Scan for the cell matching the given text and deliver its (x, y) coordinate at center. 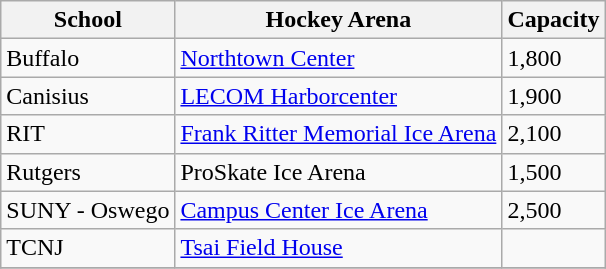
2,500 (554, 210)
Buffalo (88, 58)
2,100 (554, 134)
Hockey Arena (338, 20)
1,800 (554, 58)
ProSkate Ice Arena (338, 172)
Tsai Field House (338, 248)
TCNJ (88, 248)
Canisius (88, 96)
1,500 (554, 172)
Capacity (554, 20)
Rutgers (88, 172)
Frank Ritter Memorial Ice Arena (338, 134)
SUNY - Oswego (88, 210)
RIT (88, 134)
LECOM Harborcenter (338, 96)
1,900 (554, 96)
Campus Center Ice Arena (338, 210)
Northtown Center (338, 58)
School (88, 20)
